Locate the cell with the specified text and output its [x, y] center coordinate. 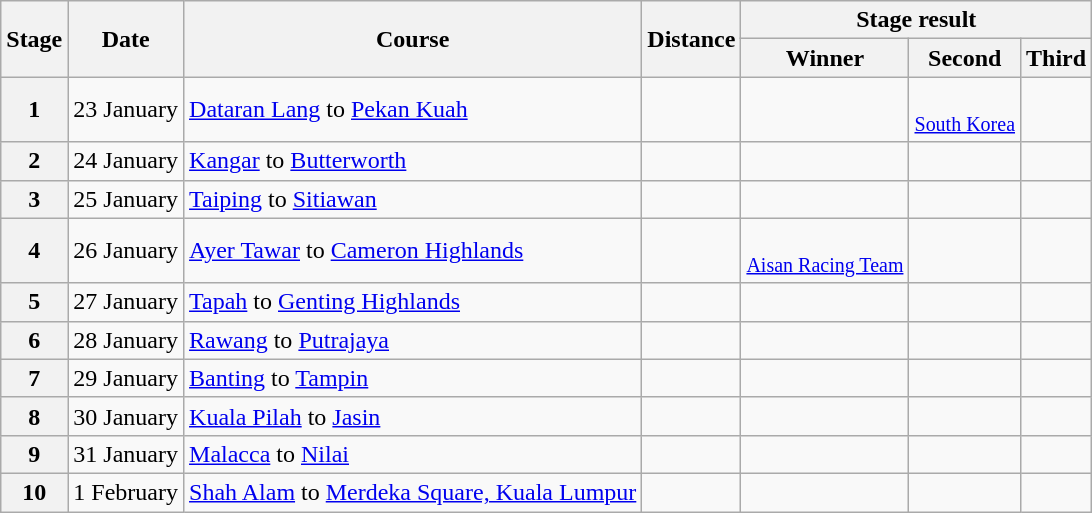
25 January [126, 199]
Course [413, 39]
28 January [126, 340]
Aisan Racing Team [825, 250]
Kangar to Butterworth [413, 161]
6 [34, 340]
Second [965, 58]
Dataran Lang to Pekan Kuah [413, 110]
Tapah to Genting Highlands [413, 302]
5 [34, 302]
Malacca to Nilai [413, 454]
2 [34, 161]
Rawang to Putrajaya [413, 340]
Stage [34, 39]
9 [34, 454]
23 January [126, 110]
Stage result [916, 20]
1 February [126, 492]
31 January [126, 454]
10 [34, 492]
Distance [692, 39]
Taiping to Sitiawan [413, 199]
Ayer Tawar to Cameron Highlands [413, 250]
Shah Alam to Merdeka Square, Kuala Lumpur [413, 492]
Banting to Tampin [413, 378]
7 [34, 378]
4 [34, 250]
1 [34, 110]
Winner [825, 58]
South Korea [965, 110]
3 [34, 199]
27 January [126, 302]
24 January [126, 161]
26 January [126, 250]
8 [34, 416]
Date [126, 39]
29 January [126, 378]
Third [1056, 58]
Kuala Pilah to Jasin [413, 416]
30 January [126, 416]
